Locate the cell with the specified text and output its [X, Y] center coordinate. 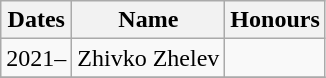
2021– [36, 58]
Zhivko Zhelev [148, 58]
Name [148, 20]
Honours [275, 20]
Dates [36, 20]
